Return [X, Y] of the center of cell containing provided text 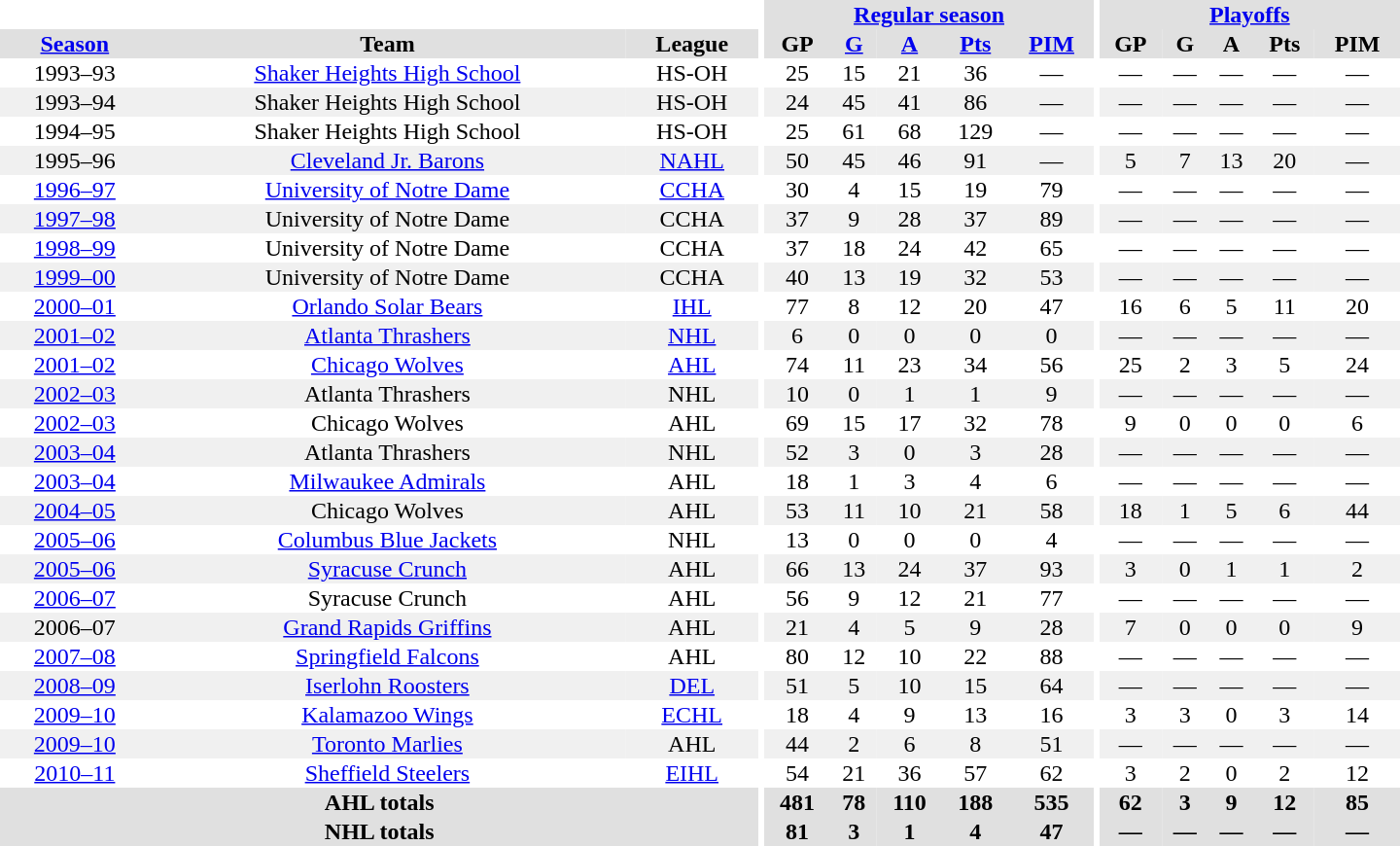
Playoffs [1250, 15]
Cleveland Jr. Barons [387, 160]
DEL [692, 686]
22 [976, 656]
ECHL [692, 715]
Grand Rapids Griffins [387, 627]
74 [797, 365]
535 [1052, 802]
80 [797, 656]
Orlando Solar Bears [387, 306]
57 [976, 773]
Columbus Blue Jackets [387, 540]
86 [976, 102]
34 [976, 365]
1997–98 [75, 219]
64 [1052, 686]
41 [910, 102]
Iserlohn Roosters [387, 686]
1995–96 [75, 160]
Team [387, 44]
481 [797, 802]
Springfield Falcons [387, 656]
1994–95 [75, 131]
85 [1357, 802]
129 [976, 131]
61 [855, 131]
89 [1052, 219]
46 [910, 160]
1998–99 [75, 248]
League [692, 44]
188 [976, 802]
50 [797, 160]
68 [910, 131]
93 [1052, 569]
1996–97 [75, 190]
1993–93 [75, 73]
110 [910, 802]
23 [910, 365]
42 [976, 248]
2000–01 [75, 306]
Kalamazoo Wings [387, 715]
2007–08 [75, 656]
54 [797, 773]
1993–94 [75, 102]
65 [1052, 248]
2010–11 [75, 773]
52 [797, 452]
EIHL [692, 773]
14 [1357, 715]
2004–05 [75, 511]
NHL totals [379, 831]
79 [1052, 190]
58 [1052, 511]
81 [797, 831]
Toronto Marlies [387, 744]
1999–00 [75, 277]
69 [797, 423]
2008–09 [75, 686]
66 [797, 569]
88 [1052, 656]
NAHL [692, 160]
40 [797, 277]
30 [797, 190]
91 [976, 160]
Sheffield Steelers [387, 773]
AHL totals [379, 802]
IHL [692, 306]
Regular season [929, 15]
Season [75, 44]
17 [910, 423]
Milwaukee Admirals [387, 481]
